Scan for the cell matching the given text and deliver its [x, y] coordinate at center. 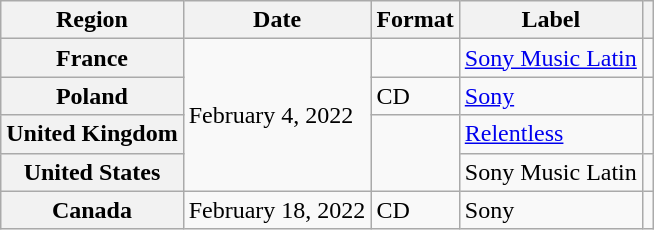
France [92, 58]
United Kingdom [92, 134]
United States [92, 172]
Poland [92, 96]
Date [277, 20]
Format [415, 20]
Label [550, 20]
Region [92, 20]
February 4, 2022 [277, 115]
Relentless [550, 134]
Canada [92, 210]
February 18, 2022 [277, 210]
